Detect which cell encompasses the target text, then output its (X, Y) center coordinate. 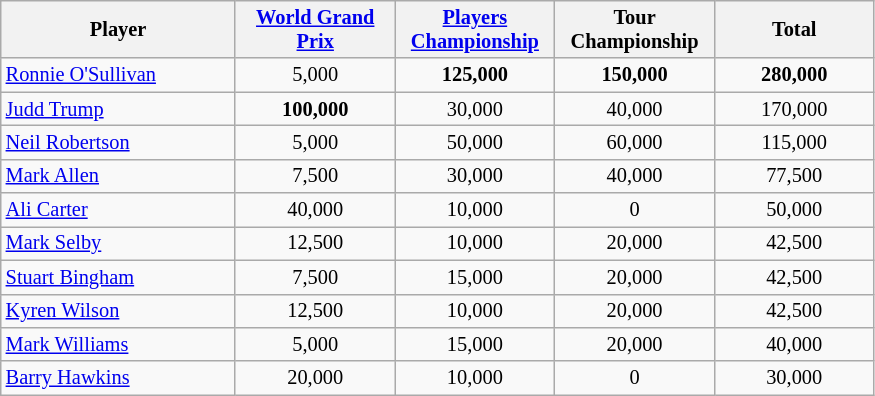
170,000 (794, 109)
125,000 (475, 75)
Kyren Wilson (118, 311)
100,000 (315, 109)
Barry Hawkins (118, 378)
Judd Trump (118, 109)
Tour Championship (635, 29)
Mark Allen (118, 176)
Mark Selby (118, 243)
Player (118, 29)
World Grand Prix (315, 29)
150,000 (635, 75)
77,500 (794, 176)
Neil Robertson (118, 142)
60,000 (635, 142)
Ali Carter (118, 210)
115,000 (794, 142)
Players Championship (475, 29)
Total (794, 29)
Ronnie O'Sullivan (118, 75)
280,000 (794, 75)
Stuart Bingham (118, 277)
Mark Williams (118, 344)
